Pinpoint the cell where the given text exists, returning its [X, Y] midpoint coordinate. 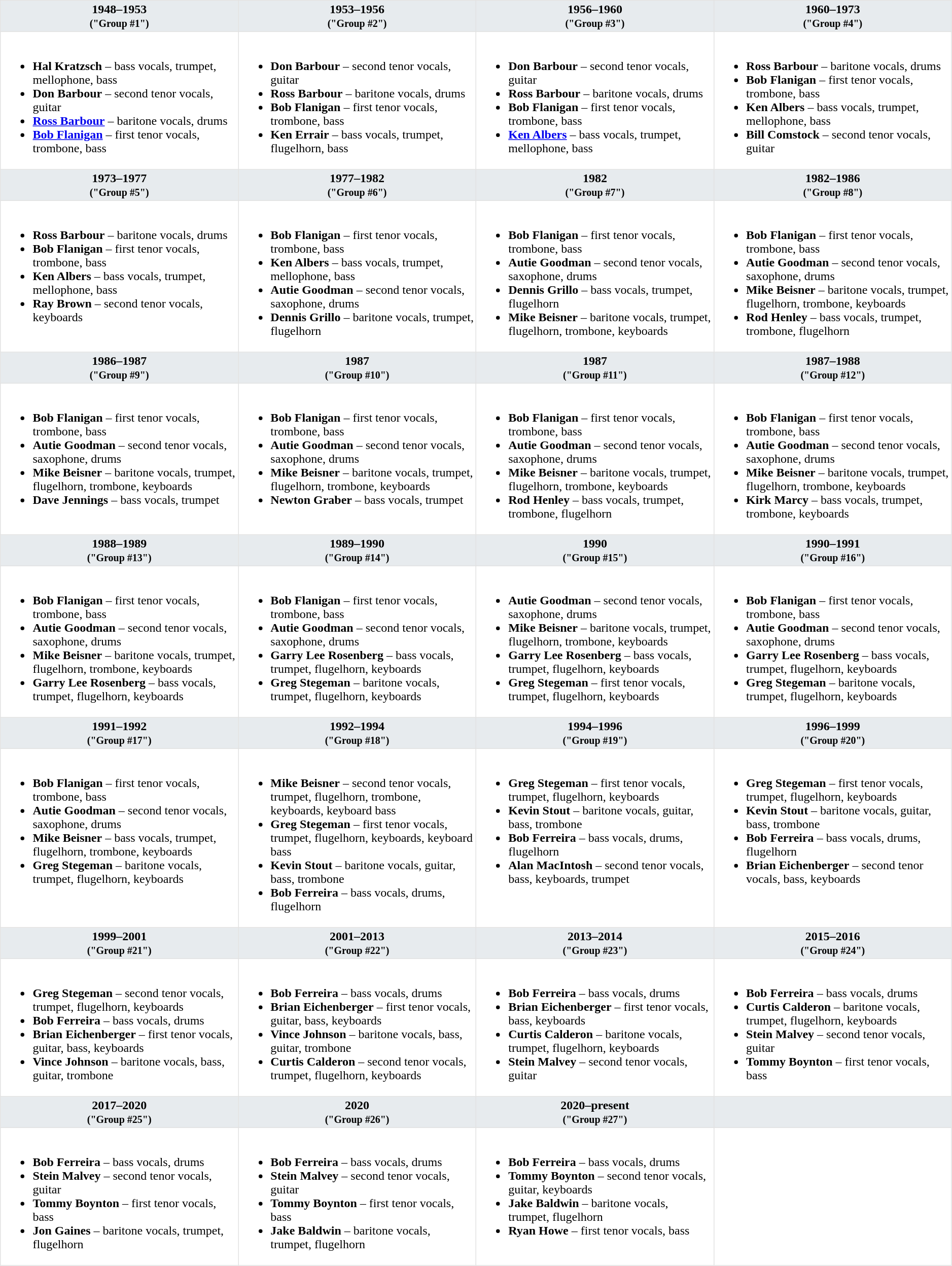
1991–1992("Group #17") [120, 733]
2020("Group #26") [357, 1112]
1996–1999("Group #20") [833, 733]
1973–1977("Group #5") [120, 185]
1990–1991("Group #16") [833, 551]
1982–1986("Group #8") [833, 185]
1977–1982("Group #6") [357, 185]
1953–1956("Group #2") [357, 16]
1987("Group #10") [357, 368]
1989–1990("Group #14") [357, 551]
1948–1953("Group #1") [120, 16]
1988–1989("Group #13") [120, 551]
1999–2001("Group #21") [120, 943]
1987–1988("Group #12") [833, 368]
1994–1996("Group #19") [594, 733]
1956–1960("Group #3") [594, 16]
1992–1994("Group #18") [357, 733]
2001–2013("Group #22") [357, 943]
2015–2016("Group #24") [833, 943]
1990("Group #15") [594, 551]
2017–2020("Group #25") [120, 1112]
2020–present("Group #27") [594, 1112]
2013–2014("Group #23") [594, 943]
1987("Group #11") [594, 368]
1986–1987("Group #9") [120, 368]
1982("Group #7") [594, 185]
1960–1973("Group #4") [833, 16]
